From the cell containing the given text, extract its center point as [X, Y] coordinate. 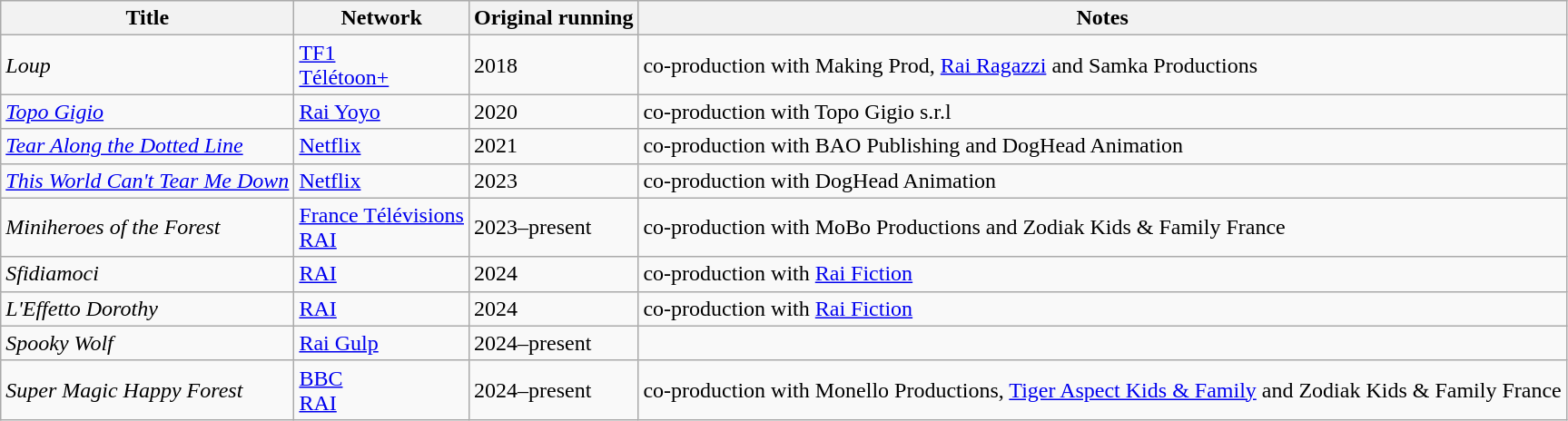
Rai Yoyo [381, 112]
This World Can't Tear Me Down [147, 181]
Title [147, 18]
2018 [553, 65]
France TélévisionsRAI [381, 227]
Loup [147, 65]
2023–present [553, 227]
co-production with Making Prod, Rai Ragazzi and Samka Productions [1102, 65]
co-production with MoBo Productions and Zodiak Kids & Family France [1102, 227]
Spooky Wolf [147, 343]
Topo Gigio [147, 112]
TF1Télétoon+ [381, 65]
co-production with Topo Gigio s.r.l [1102, 112]
Notes [1102, 18]
2020 [553, 112]
Miniheroes of the Forest [147, 227]
co-production with BAO Publishing and DogHead Animation [1102, 146]
Network [381, 18]
L'Effetto Dorothy [147, 308]
2021 [553, 146]
co-production with Monello Productions, Tiger Aspect Kids & Family and Zodiak Kids & Family France [1102, 390]
co-production with DogHead Animation [1102, 181]
Rai Gulp [381, 343]
Sfidiamoci [147, 274]
2023 [553, 181]
BBCRAI [381, 390]
Super Magic Happy Forest [147, 390]
Tear Along the Dotted Line [147, 146]
Original running [553, 18]
